Capture the cell that displays the provided text and extract its (x, y) central coordinate. 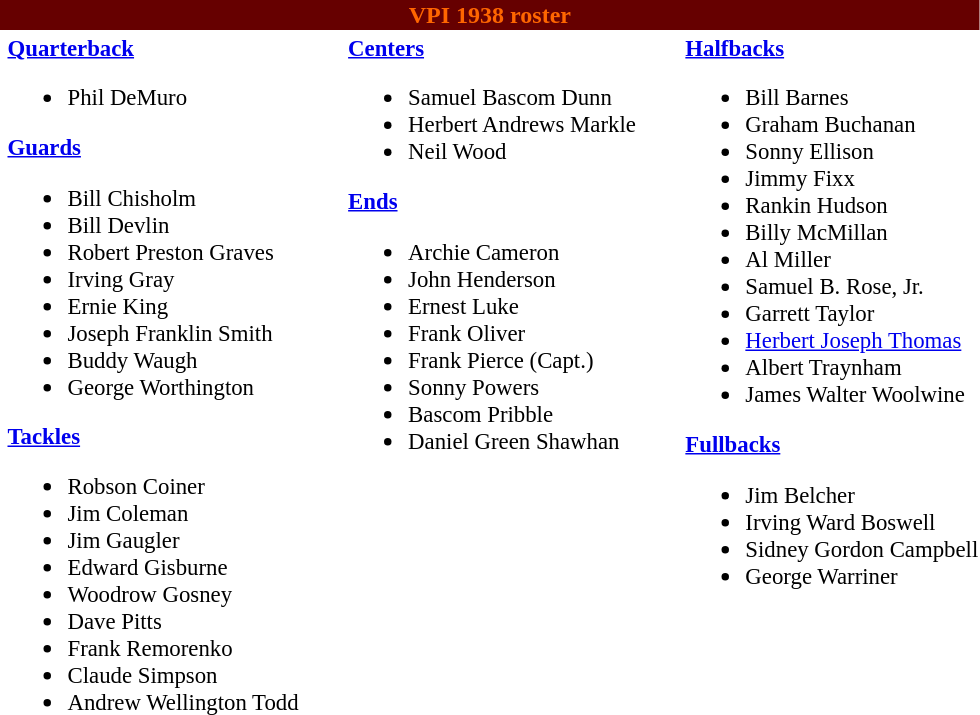
VPI 1938 roster (490, 15)
